Capture the cell that displays the provided text and extract its [X, Y] central coordinate. 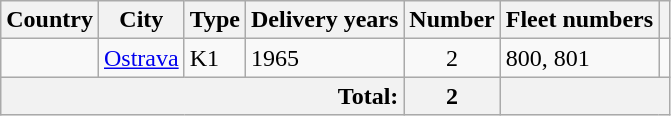
Type [214, 20]
Total: [202, 96]
Number [452, 20]
K1 [214, 58]
City [141, 20]
1965 [324, 58]
Fleet numbers [579, 20]
Ostrava [141, 58]
Country [50, 20]
Delivery years [324, 20]
800, 801 [579, 58]
